Provide the (x, y) coordinate of the cell's center where the given text is located.  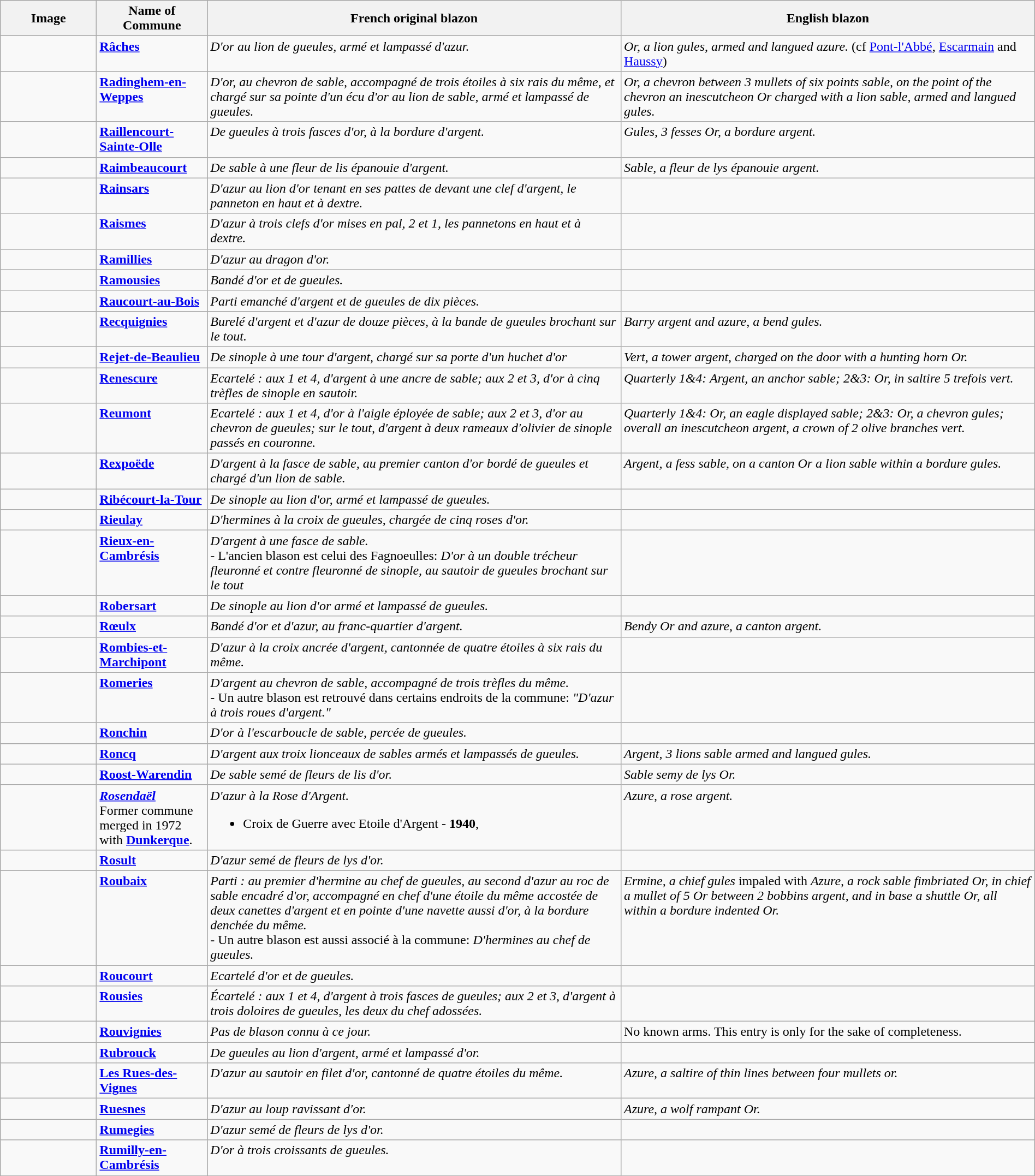
Sable, a fleur de lys épanouie argent. (828, 168)
D'or à trois croissants de gueules. (414, 1158)
Rainsars (152, 195)
D'azur au loup ravissant d'or. (414, 1109)
Argent, 3 lions sable armed and langued gules. (828, 754)
De sinople au lion d'or armé et lampassé de gueules. (414, 606)
Raismes (152, 231)
De gueules au lion d'argent, armé et lampassé d'or. (414, 1053)
D'hermines à la croix de gueules, chargée de cinq roses d'or. (414, 520)
Radinghem-en-Weppes (152, 97)
D'or à l'escarboucle de sable, percée de gueules. (414, 733)
Name of Commune (152, 19)
Ramousies (152, 280)
Robersart (152, 606)
D'argent à la fasce de sable, au premier canton d'or bordé de gueules et chargé d'un lion de sable. (414, 471)
Renescure (152, 385)
Sable semy de lys Or. (828, 774)
Image (49, 19)
Recquignies (152, 329)
Rieux-en-Cambrésis (152, 563)
D'or au lion de gueules, armé et lampassé d'azur. (414, 53)
Romeries (152, 697)
Quarterly 1&4: Or, an eagle displayed sable; 2&3: Or, a chevron gules; overall an inescutcheon argent, a crown of 2 olive branches vert. (828, 428)
Rejet-de-Beaulieu (152, 357)
Azure, a wolf rampant Or. (828, 1109)
Bendy Or and azure, a canton argent. (828, 626)
D'azur au sautoir en filet d'or, cantonné de quatre étoiles du même. (414, 1081)
English blazon (828, 19)
D'azur à la croix ancrée d'argent, cantonnée de quatre étoiles à six rais du même. (414, 655)
Ruesnes (152, 1109)
Rombies-et-Marchipont (152, 655)
D'argent aux troix lionceaux de sables armés et lampassés de gueules. (414, 754)
Rubrouck (152, 1053)
Les Rues-des-Vignes (152, 1081)
Rexpoëde (152, 471)
Raillencourt-Sainte-Olle (152, 140)
Bandé d'or et de gueules. (414, 280)
Roubaix (152, 918)
Parti emanché d'argent et de gueules de dix pièces. (414, 301)
Ecartelé : aux 1 et 4, d'argent à une ancre de sable; aux 2 et 3, d'or à cinq trèfles de sinople en sautoir. (414, 385)
Rousies (152, 1004)
D'azur à la Rose d'Argent.Croix de Guerre avec Etoile d'Argent - 1940, (414, 817)
De gueules à trois fasces d'or, à la bordure d'argent. (414, 140)
Vert, a tower argent, charged on the door with a hunting horn Or. (828, 357)
Azure, a rose argent. (828, 817)
Or, a lion gules, armed and langued azure. (cf Pont-l'Abbé, Escarmain and Haussy) (828, 53)
Bandé d'or et d'azur, au franc-quartier d'argent. (414, 626)
D'azur à trois clefs d'or mises en pal, 2 et 1, les pannetons en haut et à dextre. (414, 231)
Râches (152, 53)
Rieulay (152, 520)
Barry argent and azure, a bend gules. (828, 329)
Pas de blason connu à ce jour. (414, 1032)
Rumegies (152, 1130)
RosendaëlFormer commune merged in 1972 with Dunkerque. (152, 817)
Ribécourt-la-Tour (152, 499)
No known arms. This entry is only for the sake of completeness. (828, 1032)
Gules, 3 fesses Or, a bordure argent. (828, 140)
Argent, a fess sable, on a canton Or a lion sable within a bordure gules. (828, 471)
De sinople au lion d'or, armé et lampassé de gueules. (414, 499)
D'azur au lion d'or tenant en ses pattes de devant une clef d'argent, le panneton en haut et à dextre. (414, 195)
Ecartelé d'or et de gueules. (414, 975)
D'azur au dragon d'or. (414, 259)
Ramillies (152, 259)
Roost-Warendin (152, 774)
Raucourt-au-Bois (152, 301)
Rœulx (152, 626)
Raimbeaucourt (152, 168)
Rouvignies (152, 1032)
French original blazon (414, 19)
Azure, a saltire of thin lines between four mullets or. (828, 1081)
Quarterly 1&4: Argent, an anchor sable; 2&3: Or, in saltire 5 trefois vert. (828, 385)
Reumont (152, 428)
Roucourt (152, 975)
Rumilly-en-Cambrésis (152, 1158)
De sinople à une tour d'argent, chargé sur sa porte d'un huchet d'or (414, 357)
De sable à une fleur de lis épanouie d'argent. (414, 168)
Burelé d'argent et d'azur de douze pièces, à la bande de gueules brochant sur le tout. (414, 329)
Écartelé : aux 1 et 4, d'argent à trois fasces de gueules; aux 2 et 3, d'argent à trois doloires de gueules, les deux du chef adossées. (414, 1004)
Ronchin (152, 733)
Rosult (152, 860)
De sable semé de fleurs de lis d'or. (414, 774)
Roncq (152, 754)
